Detect which cell encompasses the target text, then output its [x, y] center coordinate. 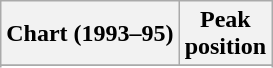
Chart (1993–95) [90, 34]
Peak position [225, 34]
